Extract the (X, Y) coordinate from the center of the cell holding the provided text.  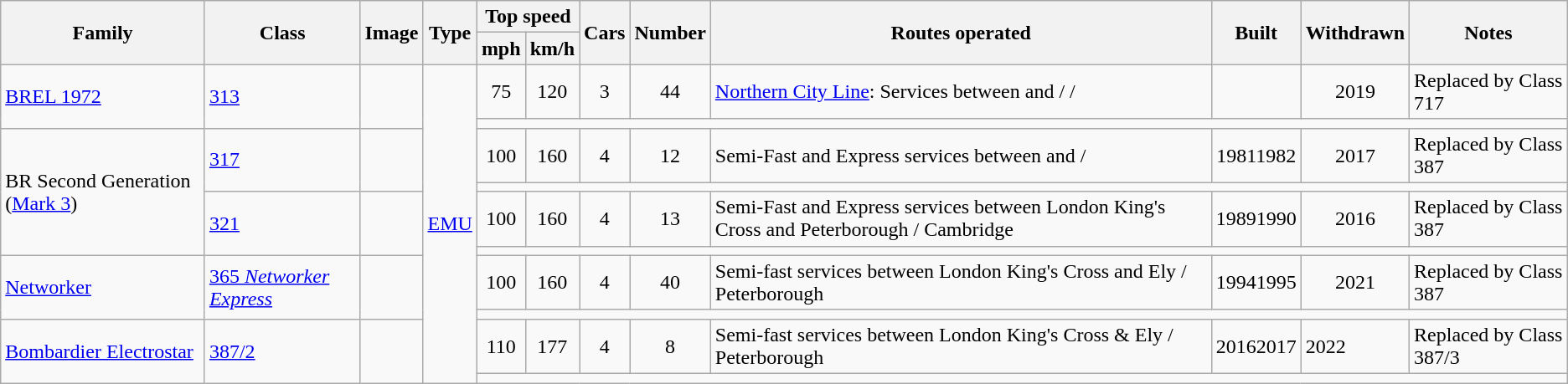
3 (605, 92)
Built (1256, 33)
2016 (1355, 219)
44 (670, 92)
Top speed (528, 17)
19891990 (1256, 219)
Number (670, 33)
EMU (450, 224)
Replaced by Class 387/3 (1489, 346)
2017 (1355, 156)
Image (392, 33)
365 Networker Express (281, 287)
Semi-Fast and Express services between and / (961, 156)
321 (281, 223)
mph (501, 49)
20162017 (1256, 346)
8 (670, 346)
177 (552, 346)
km/h (552, 49)
Class (281, 33)
Bombardier Electrostar (103, 351)
Family (103, 33)
387/2 (281, 351)
BR Second Generation (Mark 3) (103, 192)
Semi-fast services between London King's Cross and Ely / Peterborough (961, 283)
Cars (605, 33)
317 (281, 160)
12 (670, 156)
Semi-Fast and Express services between London King's Cross and Peterborough / Cambridge (961, 219)
Notes (1489, 33)
313 (281, 96)
19941995 (1256, 283)
110 (501, 346)
Withdrawn (1355, 33)
75 (501, 92)
Networker (103, 287)
19811982 (1256, 156)
2019 (1355, 92)
Type (450, 33)
13 (670, 219)
2022 (1355, 346)
120 (552, 92)
Northern City Line: Services between and / / (961, 92)
Routes operated (961, 33)
2021 (1355, 283)
40 (670, 283)
Replaced by Class 717 (1489, 92)
BREL 1972 (103, 96)
Semi-fast services between London King's Cross & Ely / Peterborough (961, 346)
